Return (x, y) of the center of cell containing provided text 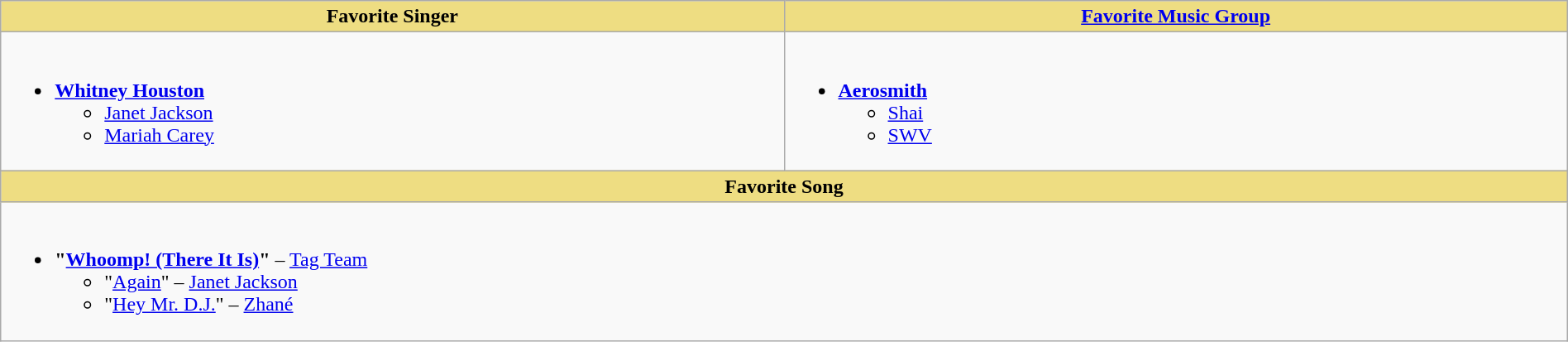
Favorite Music Group (1176, 17)
Whitney HoustonJanet JacksonMariah Carey (392, 101)
"Whoomp! (There It Is)" – Tag Team"Again" – Janet Jackson"Hey Mr. D.J." – Zhané (784, 272)
AerosmithShaiSWV (1176, 101)
Favorite Singer (392, 17)
Favorite Song (784, 186)
